Pinpoint the cell where the given text exists, returning its [X, Y] midpoint coordinate. 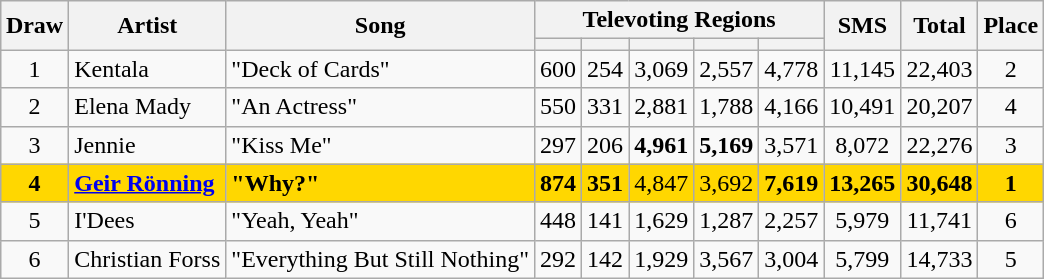
3,069 [662, 69]
11,145 [862, 69]
Televoting Regions [678, 20]
Artist [148, 26]
1,788 [726, 107]
30,648 [940, 183]
1,287 [726, 221]
"Kiss Me" [380, 145]
Total [940, 26]
5,979 [862, 221]
550 [558, 107]
142 [606, 259]
11,741 [940, 221]
292 [558, 259]
3,692 [726, 183]
Draw [34, 26]
22,276 [940, 145]
"An Actress" [380, 107]
4,778 [792, 69]
3,567 [726, 259]
141 [606, 221]
22,403 [940, 69]
874 [558, 183]
20,207 [940, 107]
351 [606, 183]
Geir Rönning [148, 183]
2,257 [792, 221]
"Yeah, Yeah" [380, 221]
448 [558, 221]
"Everything But Still Nothing" [380, 259]
1,629 [662, 221]
"Why?" [380, 183]
7,619 [792, 183]
1,929 [662, 259]
Christian Forss [148, 259]
13,265 [862, 183]
8,072 [862, 145]
Elena Mady [148, 107]
10,491 [862, 107]
Song [380, 26]
2,557 [726, 69]
4,961 [662, 145]
Kentala [148, 69]
600 [558, 69]
2,881 [662, 107]
206 [606, 145]
3,004 [792, 259]
"Deck of Cards" [380, 69]
I'Dees [148, 221]
3,571 [792, 145]
4,166 [792, 107]
4,847 [662, 183]
14,733 [940, 259]
5,169 [726, 145]
Jennie [148, 145]
5,799 [862, 259]
331 [606, 107]
Place [1011, 26]
SMS [862, 26]
254 [606, 69]
297 [558, 145]
